Output the [X, Y] coordinate of the center of the cell containing the given text.  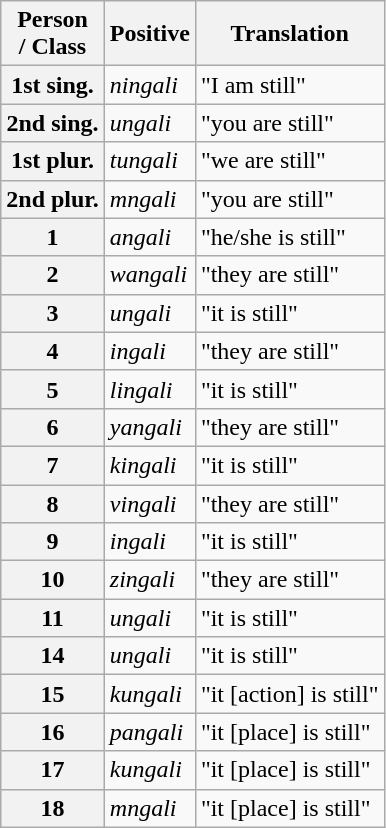
15 [53, 694]
"he/she is still" [290, 237]
5 [53, 389]
ningali [150, 85]
"we are still" [290, 161]
lingali [150, 389]
14 [53, 656]
yangali [150, 427]
Translation [290, 34]
pangali [150, 732]
16 [53, 732]
8 [53, 503]
11 [53, 618]
"it [action] is still" [290, 694]
1 [53, 237]
vingali [150, 503]
10 [53, 580]
Person/ Class [53, 34]
1st plur. [53, 161]
wangali [150, 275]
6 [53, 427]
zingali [150, 580]
angali [150, 237]
2nd plur. [53, 199]
1st sing. [53, 85]
2nd sing. [53, 123]
3 [53, 313]
Positive [150, 34]
18 [53, 808]
2 [53, 275]
7 [53, 465]
kingali [150, 465]
17 [53, 770]
9 [53, 542]
tungali [150, 161]
4 [53, 351]
"I am still" [290, 85]
